Pinpoint the cell where the given text exists, returning its [x, y] midpoint coordinate. 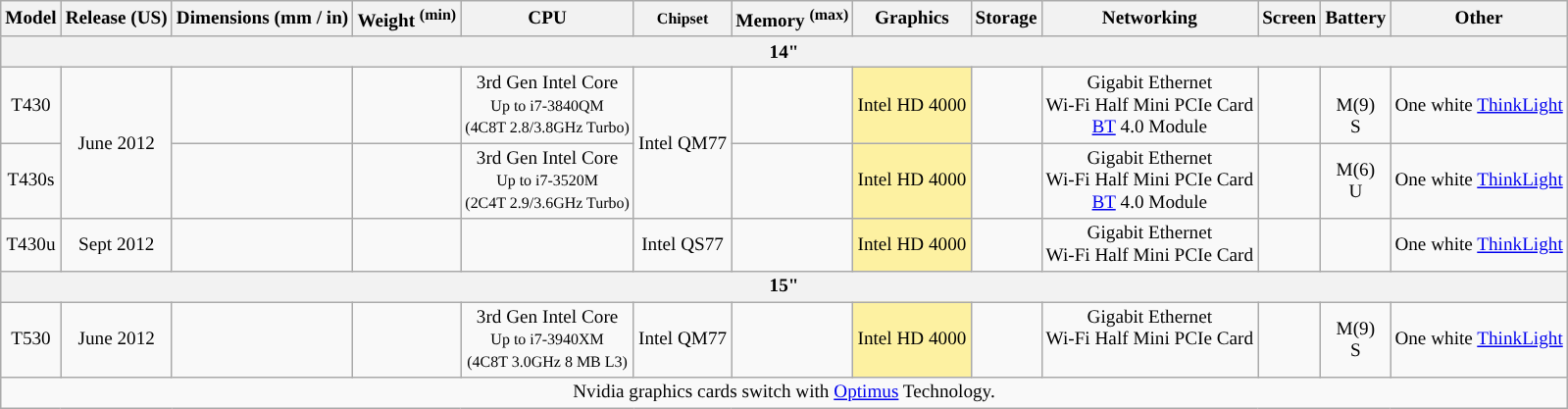
Nvidia graphics cards switch with Optimus Technology. [784, 392]
Networking [1149, 20]
Release (US) [116, 20]
T430 [31, 106]
15" [784, 286]
T430s [31, 180]
Graphics [912, 20]
T530 [31, 339]
Sept 2012 [116, 244]
Model [31, 20]
Other [1479, 20]
Intel QS77 [683, 244]
T430u [31, 244]
3rd Gen Intel CoreUp to i7-3840QM (4C8T 2.8/3.8GHz Turbo) [547, 106]
Battery [1355, 20]
Weight (min) [407, 20]
3rd Gen Intel CoreUp to i7-3520M (2C4T 2.9/3.6GHz Turbo) [547, 180]
Dimensions (mm / in) [263, 20]
Screen [1290, 20]
3rd Gen Intel CoreUp to i7-3940XM (4C8T 3.0GHz 8 MB L3) [547, 339]
CPU [547, 20]
Memory (max) [792, 20]
M(6)U [1355, 180]
Chipset [683, 20]
14" [784, 52]
Storage [1006, 20]
